Return the [X, Y] coordinate for the center point of the cell that contains the specified text.  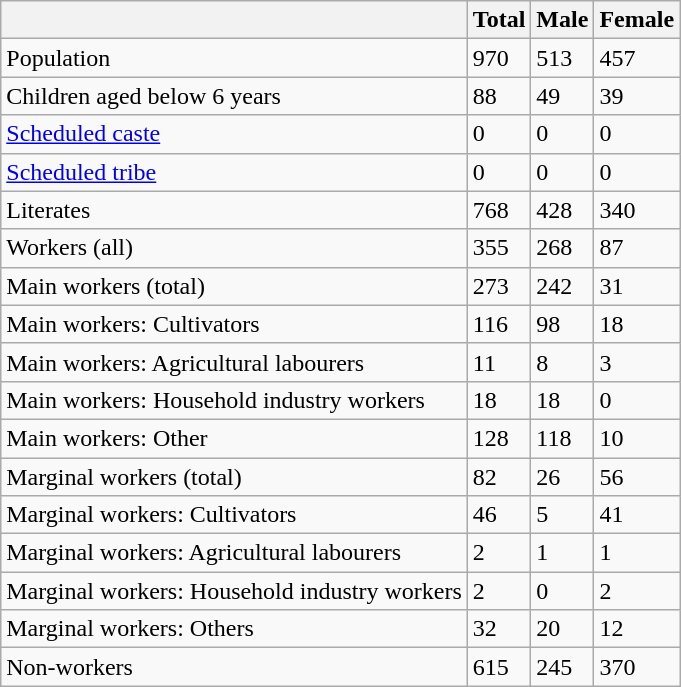
Marginal workers: Agricultural labourers [234, 553]
20 [562, 629]
242 [562, 286]
128 [499, 438]
615 [499, 667]
340 [637, 210]
41 [637, 515]
Main workers: Household industry workers [234, 400]
Workers (all) [234, 248]
Literates [234, 210]
428 [562, 210]
26 [562, 477]
370 [637, 667]
Non-workers [234, 667]
12 [637, 629]
87 [637, 248]
82 [499, 477]
970 [499, 58]
Main workers: Agricultural labourers [234, 362]
768 [499, 210]
Population [234, 58]
273 [499, 286]
39 [637, 96]
32 [499, 629]
513 [562, 58]
Total [499, 20]
245 [562, 667]
Scheduled caste [234, 134]
Main workers: Cultivators [234, 324]
88 [499, 96]
5 [562, 515]
31 [637, 286]
Children aged below 6 years [234, 96]
49 [562, 96]
355 [499, 248]
Male [562, 20]
8 [562, 362]
Main workers: Other [234, 438]
46 [499, 515]
116 [499, 324]
457 [637, 58]
Marginal workers: Cultivators [234, 515]
Marginal workers: Household industry workers [234, 591]
Marginal workers (total) [234, 477]
11 [499, 362]
3 [637, 362]
118 [562, 438]
268 [562, 248]
Marginal workers: Others [234, 629]
10 [637, 438]
56 [637, 477]
Main workers (total) [234, 286]
Female [637, 20]
98 [562, 324]
Scheduled tribe [234, 172]
